Return the [x, y] coordinate for the center point of the cell that contains the specified text.  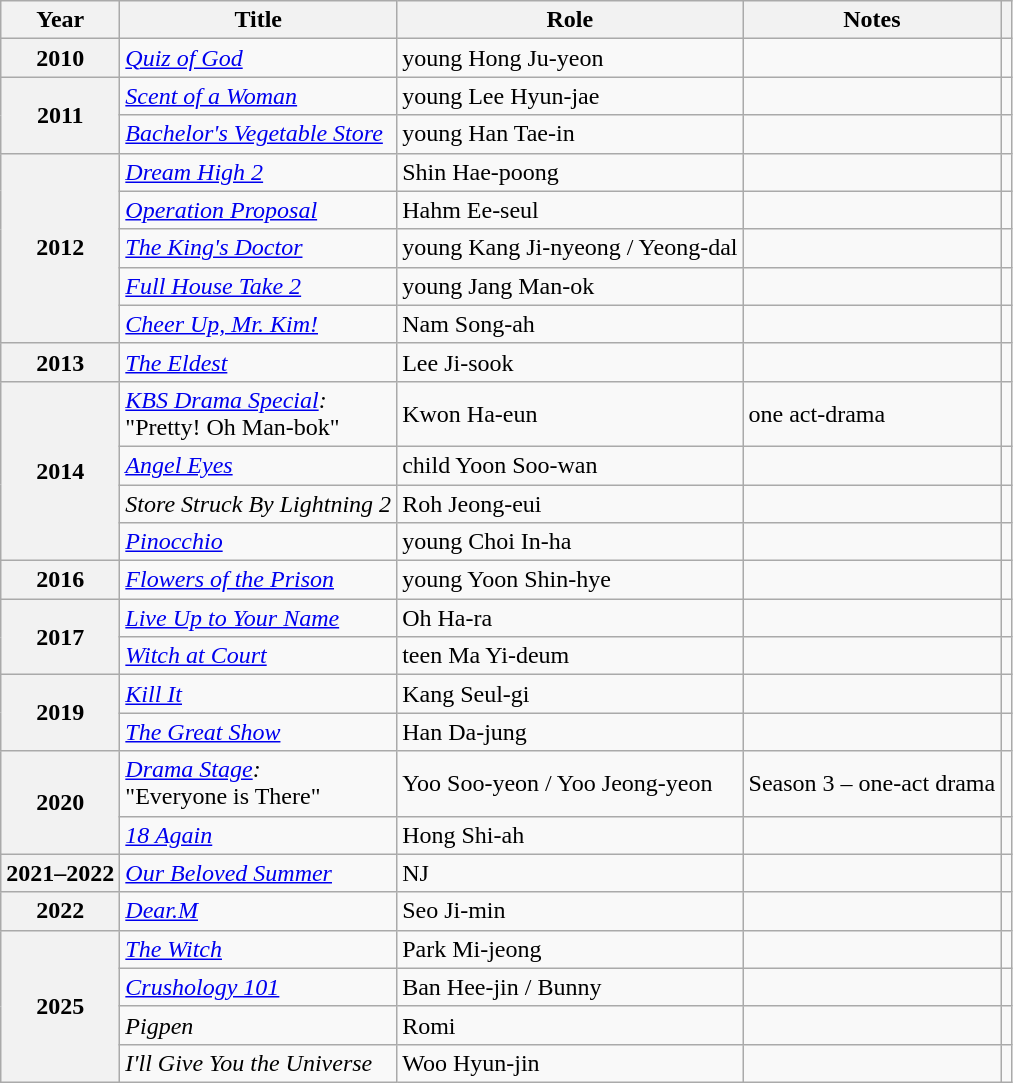
young Lee Hyun-jae [570, 96]
Quiz of God [258, 58]
2013 [60, 362]
Crushology 101 [258, 987]
Full House Take 2 [258, 286]
Woo Hyun-jin [570, 1063]
Role [570, 20]
Kwon Ha-eun [570, 414]
young Han Tae-in [570, 134]
Kang Seul-gi [570, 694]
The Great Show [258, 732]
Romi [570, 1025]
Hahm Ee-seul [570, 210]
The Eldest [258, 362]
2022 [60, 911]
Notes [872, 20]
Shin Hae-poong [570, 172]
young Kang Ji-nyeong / Yeong-dal [570, 248]
Dream High 2 [258, 172]
Nam Song-ah [570, 324]
Season 3 – one-act drama [872, 784]
Dear.M [258, 911]
Oh Ha-ra [570, 618]
Bachelor's Vegetable Store [258, 134]
2019 [60, 713]
2011 [60, 115]
2020 [60, 802]
2010 [60, 58]
young Choi In-ha [570, 542]
young Yoon Shin-hye [570, 580]
young Jang Man-ok [570, 286]
Flowers of the Prison [258, 580]
Seo Ji-min [570, 911]
Store Struck By Lightning 2 [258, 503]
The Witch [258, 949]
2012 [60, 248]
Yoo Soo-yeon / Yoo Jeong-yeon [570, 784]
Title [258, 20]
Park Mi-jeong [570, 949]
Operation Proposal [258, 210]
child Yoon Soo-wan [570, 465]
KBS Drama Special:"Pretty! Oh Man-bok" [258, 414]
Year [60, 20]
Cheer Up, Mr. Kim! [258, 324]
Pinocchio [258, 542]
Angel Eyes [258, 465]
Roh Jeong-eui [570, 503]
Drama Stage:"Everyone is There" [258, 784]
Kill It [258, 694]
Live Up to Your Name [258, 618]
2021–2022 [60, 873]
teen Ma Yi-deum [570, 656]
2025 [60, 1006]
I'll Give You the Universe [258, 1063]
young Hong Ju-yeon [570, 58]
The King's Doctor [258, 248]
NJ [570, 873]
Ban Hee-jin / Bunny [570, 987]
Witch at Court [258, 656]
2016 [60, 580]
18 Again [258, 835]
one act-drama [872, 414]
2014 [60, 470]
Our Beloved Summer [258, 873]
Han Da-jung [570, 732]
Lee Ji-sook [570, 362]
Scent of a Woman [258, 96]
Pigpen [258, 1025]
Hong Shi-ah [570, 835]
2017 [60, 637]
